Determine the [x, y] coordinate at the center of the cell enclosing the given text.  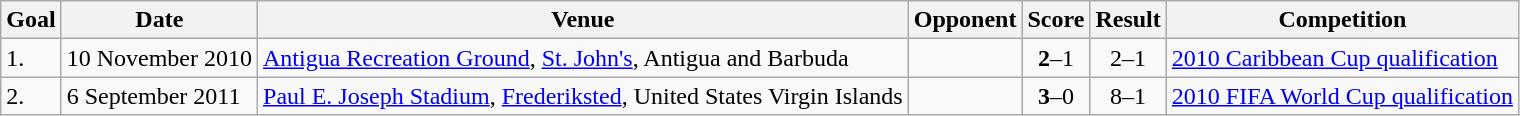
2010 FIFA World Cup qualification [1342, 96]
Venue [584, 20]
Goal [31, 20]
2010 Caribbean Cup qualification [1342, 58]
Paul E. Joseph Stadium, Frederiksted, United States Virgin Islands [584, 96]
10 November 2010 [159, 58]
3–0 [1056, 96]
Date [159, 20]
Antigua Recreation Ground, St. John's, Antigua and Barbuda [584, 58]
8–1 [1128, 96]
Score [1056, 20]
Result [1128, 20]
2. [31, 96]
Opponent [965, 20]
6 September 2011 [159, 96]
1. [31, 58]
Competition [1342, 20]
